Detect which cell encompasses the target text, then output its (X, Y) center coordinate. 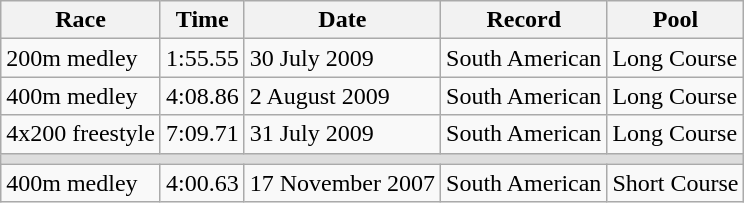
Short Course (676, 183)
30 July 2009 (342, 58)
31 July 2009 (342, 134)
4:08.86 (202, 96)
2 August 2009 (342, 96)
Date (342, 20)
200m medley (81, 58)
Race (81, 20)
Pool (676, 20)
17 November 2007 (342, 183)
7:09.71 (202, 134)
Time (202, 20)
Record (524, 20)
1:55.55 (202, 58)
4x200 freestyle (81, 134)
4:00.63 (202, 183)
